Output the [X, Y] coordinate of the center of the cell containing the given text.  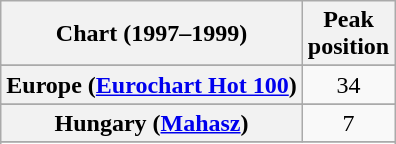
Chart (1997–1999) [152, 34]
7 [348, 123]
Peakposition [348, 34]
34 [348, 85]
Hungary (Mahasz) [152, 123]
Europe (Eurochart Hot 100) [152, 85]
